Find where the given text appears and provide that cell's center as (x, y) coordinate. 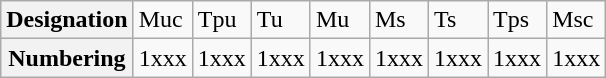
Muc (162, 20)
Mu (340, 20)
Tpu (222, 20)
Ts (458, 20)
Msc (576, 20)
Designation (67, 20)
Ms (398, 20)
Numbering (67, 58)
Tps (518, 20)
Tu (280, 20)
